Identify which cell holds the provided text, then report its [X, Y] central coordinate. 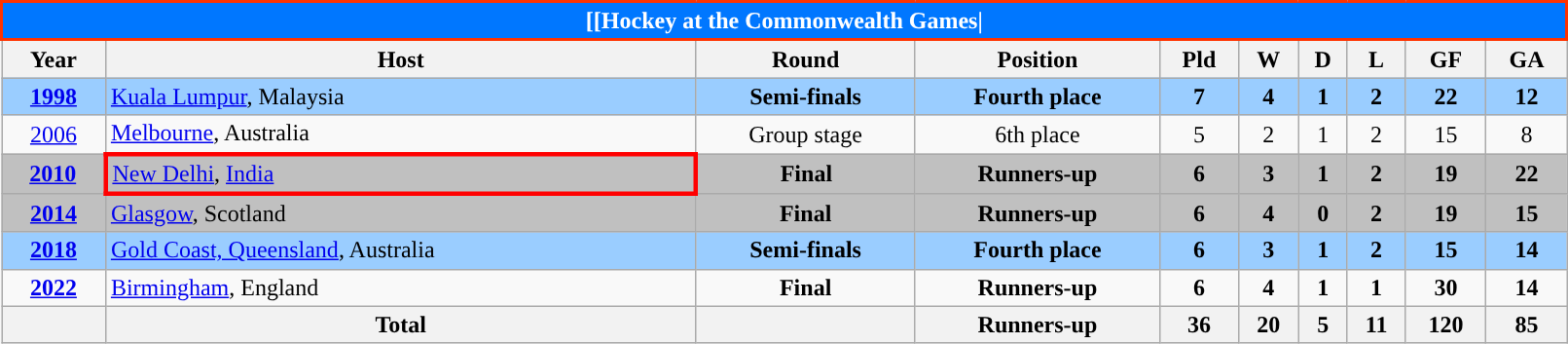
GF [1446, 58]
L [1376, 58]
Host [401, 58]
Position [1038, 58]
6th place [1038, 134]
2018 [55, 250]
1998 [55, 96]
Round [806, 58]
Pld [1199, 58]
Birmingham, England [401, 287]
2014 [55, 213]
2010 [55, 173]
8 [1526, 134]
Gold Coast, Queensland, Australia [401, 250]
D [1323, 58]
Year [55, 58]
20 [1268, 325]
GA [1526, 58]
Kuala Lumpur, Malaysia [401, 96]
36 [1199, 325]
12 [1526, 96]
Total [401, 325]
New Delhi, India [401, 173]
120 [1446, 325]
2006 [55, 134]
Group stage [806, 134]
85 [1526, 325]
0 [1323, 213]
2022 [55, 287]
Glasgow, Scotland [401, 213]
[[Hockey at the Commonwealth Games| [784, 21]
30 [1446, 287]
W [1268, 58]
7 [1199, 96]
Melbourne, Australia [401, 134]
11 [1376, 325]
